Find where the given text appears and provide that cell's center as [x, y] coordinate. 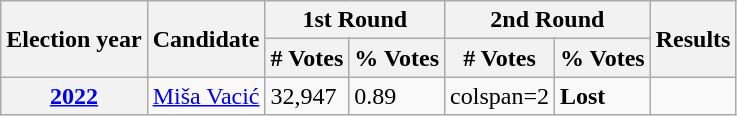
colspan=2 [500, 96]
2nd Round [548, 20]
2022 [74, 96]
0.89 [397, 96]
1st Round [354, 20]
32,947 [307, 96]
Results [693, 39]
Candidate [206, 39]
Lost [602, 96]
Miša Vacić [206, 96]
Election year [74, 39]
